Return the [X, Y] coordinate for the center point of the cell that contains the specified text.  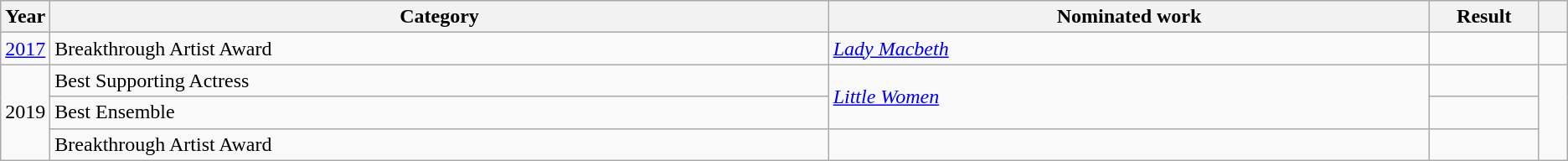
Lady Macbeth [1129, 49]
Little Women [1129, 96]
Year [25, 17]
2019 [25, 112]
Best Supporting Actress [439, 80]
Result [1484, 17]
Category [439, 17]
Nominated work [1129, 17]
Best Ensemble [439, 112]
2017 [25, 49]
